Locate the cell with the specified text and output its [X, Y] center coordinate. 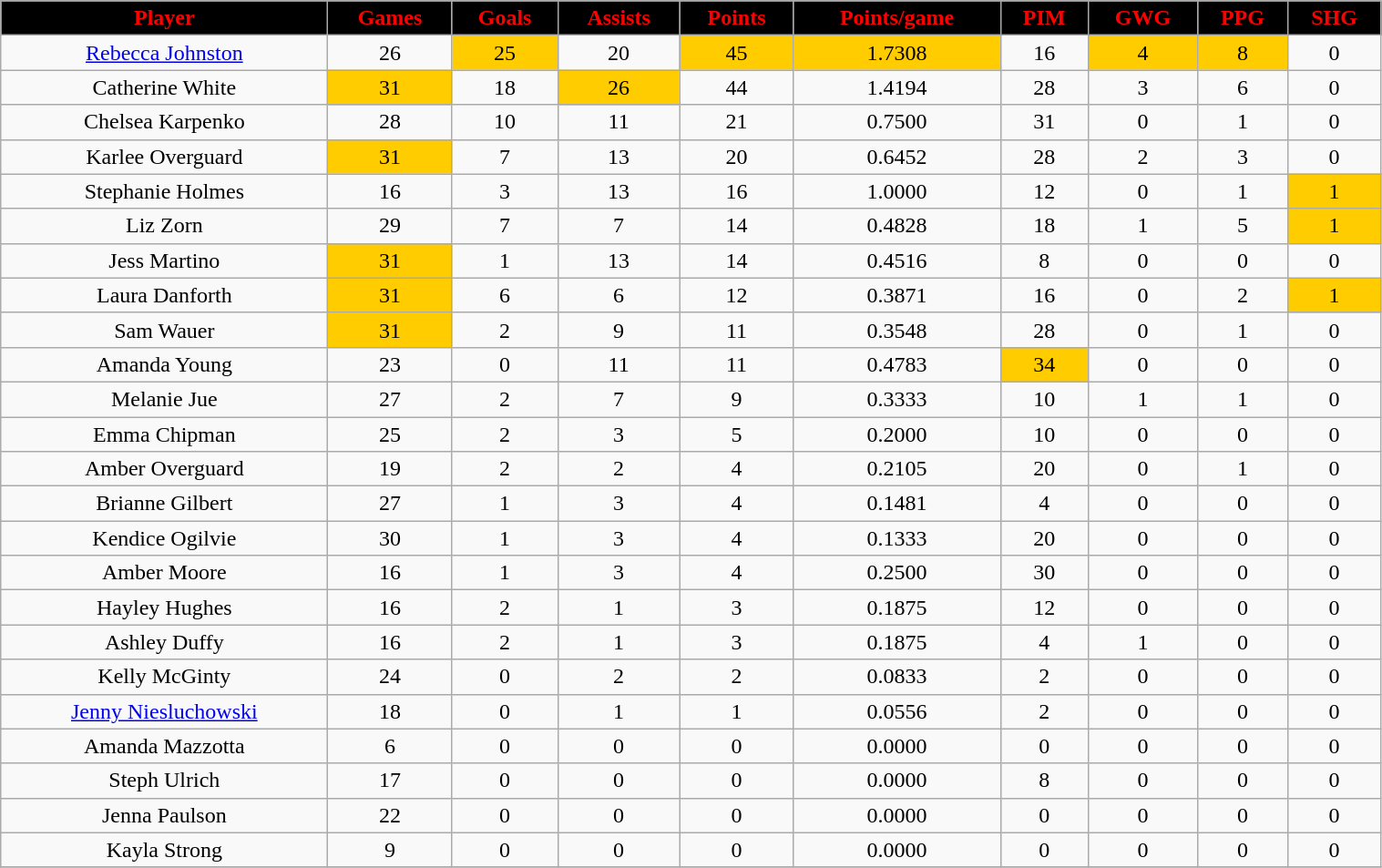
Chelsea Karpenko [164, 122]
0.2500 [896, 573]
PPG [1243, 18]
Kendice Ogilvie [164, 538]
1.4194 [896, 87]
0.3548 [896, 330]
Jenny Niesluchowski [164, 711]
Points/game [896, 18]
Hayley Hughes [164, 608]
0.2000 [896, 434]
24 [390, 677]
Amanda Mazzotta [164, 746]
Sam Wauer [164, 330]
Amanda Young [164, 364]
34 [1044, 364]
Brianne Gilbert [164, 504]
45 [736, 53]
Karlee Overguard [164, 157]
0.0833 [896, 677]
Points [736, 18]
Rebecca Johnston [164, 53]
0.6452 [896, 157]
Player [164, 18]
0.4516 [896, 260]
0.1481 [896, 504]
Ashley Duffy [164, 642]
0.3333 [896, 399]
22 [390, 815]
0.0556 [896, 711]
1.0000 [896, 191]
Amber Overguard [164, 469]
23 [390, 364]
1.7308 [896, 53]
Jenna Paulson [164, 815]
Games [390, 18]
Jess Martino [164, 260]
17 [390, 781]
0.1333 [896, 538]
0.3871 [896, 295]
Amber Moore [164, 573]
Emma Chipman [164, 434]
44 [736, 87]
Kelly McGinty [164, 677]
Melanie Jue [164, 399]
Steph Ulrich [164, 781]
0.7500 [896, 122]
PIM [1044, 18]
21 [736, 122]
Goals [505, 18]
0.2105 [896, 469]
19 [390, 469]
Catherine White [164, 87]
SHG [1334, 18]
Stephanie Holmes [164, 191]
Kayla Strong [164, 850]
Assists [619, 18]
GWG [1142, 18]
Liz Zorn [164, 226]
Laura Danforth [164, 295]
0.4783 [896, 364]
29 [390, 226]
0.4828 [896, 226]
